Pinpoint the cell where the given text exists, returning its [x, y] midpoint coordinate. 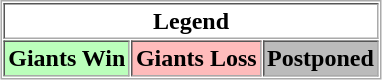
Postponed [321, 58]
Giants Loss [196, 58]
Giants Win [67, 58]
Legend [192, 21]
